From the cell containing the given text, extract its center point as [X, Y] coordinate. 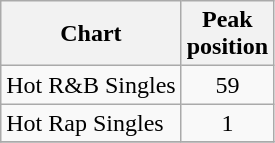
Hot Rap Singles [91, 123]
59 [227, 85]
Chart [91, 34]
Hot R&B Singles [91, 85]
Peakposition [227, 34]
1 [227, 123]
